Return (x, y) of the center of cell containing provided text 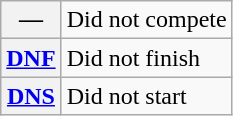
Did not finish (146, 58)
DNF (31, 58)
Did not compete (146, 20)
Did not start (146, 96)
— (31, 20)
DNS (31, 96)
